Pinpoint the cell where the given text exists, returning its [x, y] midpoint coordinate. 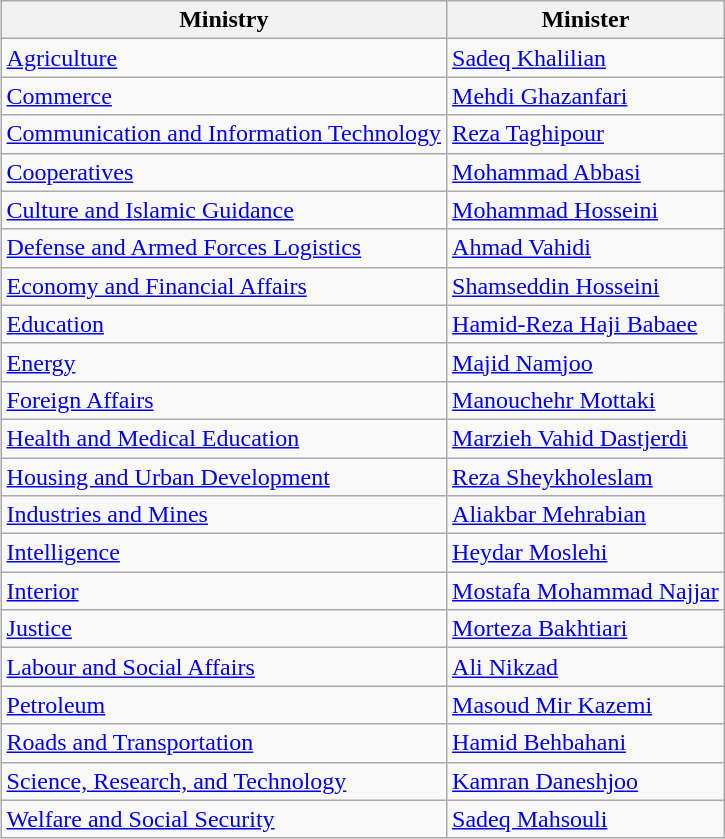
Agriculture [224, 58]
Health and Medical Education [224, 438]
Majid Namjoo [586, 362]
Commerce [224, 96]
Mohammad Abbasi [586, 172]
Mohammad Hosseini [586, 210]
Foreign Affairs [224, 400]
Heydar Moslehi [586, 553]
Housing and Urban Development [224, 477]
Ministry [224, 20]
Defense and Armed Forces Logistics [224, 248]
Sadeq Khalilian [586, 58]
Communication and Information Technology [224, 134]
Hamid Behbahani [586, 743]
Intelligence [224, 553]
Industries and Mines [224, 515]
Science, Research, and Technology [224, 781]
Reza Taghipour [586, 134]
Reza Sheykholeslam [586, 477]
Justice [224, 629]
Kamran Daneshjoo [586, 781]
Cooperatives [224, 172]
Mostafa Mohammad Najjar [586, 591]
Minister [586, 20]
Petroleum [224, 705]
Energy [224, 362]
Welfare and Social Security [224, 819]
Manouchehr Mottaki [586, 400]
Hamid-Reza Haji Babaee [586, 324]
Morteza Bakhtiari [586, 629]
Culture and Islamic Guidance [224, 210]
Marzieh Vahid Dastjerdi [586, 438]
Economy and Financial Affairs [224, 286]
Mehdi Ghazanfari [586, 96]
Masoud Mir Kazemi [586, 705]
Education [224, 324]
Interior [224, 591]
Sadeq Mahsouli [586, 819]
Ali Nikzad [586, 667]
Ahmad Vahidi [586, 248]
Aliakbar Mehrabian [586, 515]
Shamseddin Hosseini [586, 286]
Roads and Transportation [224, 743]
Labour and Social Affairs [224, 667]
